Extract the [X, Y] coordinate from the center of the cell holding the provided text.  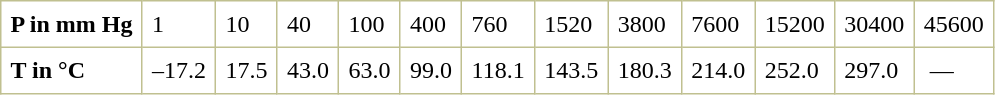
7600 [718, 24]
252.0 [795, 70]
45600 [954, 24]
17.5 [247, 70]
63.0 [370, 70]
297.0 [874, 70]
1520 [571, 24]
–17.2 [179, 70]
30400 [874, 24]
760 [498, 24]
118.1 [498, 70]
180.3 [645, 70]
214.0 [718, 70]
15200 [795, 24]
143.5 [571, 70]
P in mm Hg [72, 24]
1 [179, 24]
— [954, 70]
100 [370, 24]
99.0 [431, 70]
43.0 [308, 70]
400 [431, 24]
10 [247, 24]
40 [308, 24]
3800 [645, 24]
T in °C [72, 70]
